Scan for the cell matching the given text and deliver its [X, Y] coordinate at center. 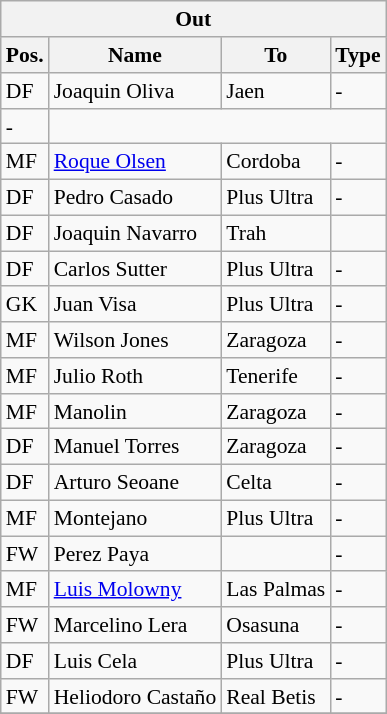
Out [194, 19]
Luis Cela [136, 661]
Pedro Casado [136, 197]
Tenerife [276, 376]
Julio Roth [136, 376]
Juan Visa [136, 304]
Pos. [25, 55]
Manolin [136, 411]
Montejano [136, 518]
Roque Olsen [136, 162]
Name [136, 55]
Real Betis [276, 696]
Las Palmas [276, 589]
Wilson Jones [136, 340]
Celta [276, 482]
To [276, 55]
Carlos Sutter [136, 269]
Joaquin Oliva [136, 91]
Heliodoro Castaño [136, 696]
Jaen [276, 91]
Type [358, 55]
Marcelino Lera [136, 625]
Arturo Seoane [136, 482]
Cordoba [276, 162]
Trah [276, 233]
Joaquin Navarro [136, 233]
Luis Molowny [136, 589]
Osasuna [276, 625]
Perez Paya [136, 554]
Manuel Torres [136, 447]
GK [25, 304]
